Extract the (x, y) coordinate from the center of the cell holding the provided text.  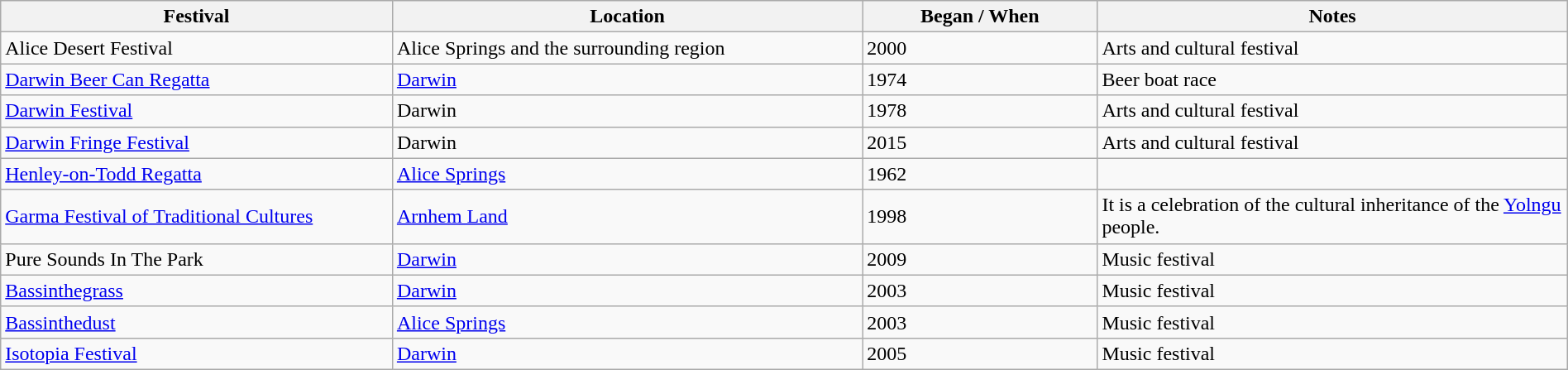
Festival (197, 17)
1998 (980, 217)
Darwin Festival (197, 111)
Alice Springs and the surrounding region (627, 48)
1962 (980, 174)
Arnhem Land (627, 217)
Beer boat race (1332, 79)
Henley-on-Todd Regatta (197, 174)
Pure Sounds In The Park (197, 259)
2009 (980, 259)
Notes (1332, 17)
Began / When (980, 17)
Bassinthegrass (197, 291)
Darwin Fringe Festival (197, 142)
Darwin Beer Can Regatta (197, 79)
Isotopia Festival (197, 353)
Garma Festival of Traditional Cultures (197, 217)
2005 (980, 353)
Bassinthedust (197, 322)
Location (627, 17)
1974 (980, 79)
2000 (980, 48)
Alice Desert Festival (197, 48)
2015 (980, 142)
It is a celebration of the cultural inheritance of the Yolngu people. (1332, 217)
1978 (980, 111)
